Provide the [x, y] coordinate of the cell's center where the given text is located.  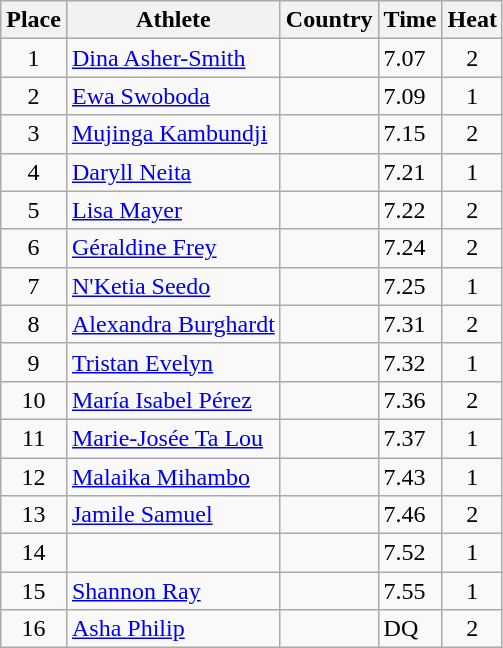
7 [34, 286]
7.46 [410, 515]
N'Ketia Seedo [173, 286]
16 [34, 629]
11 [34, 438]
8 [34, 324]
Shannon Ray [173, 591]
Athlete [173, 20]
7.37 [410, 438]
7.31 [410, 324]
7.52 [410, 553]
7.07 [410, 58]
Mujinga Kambundji [173, 134]
7.22 [410, 210]
14 [34, 553]
10 [34, 400]
Daryll Neita [173, 172]
7.43 [410, 477]
Géraldine Frey [173, 248]
Marie-Josée Ta Lou [173, 438]
Malaika Mihambo [173, 477]
7.15 [410, 134]
7.55 [410, 591]
Alexandra Burghardt [173, 324]
7.36 [410, 400]
15 [34, 591]
Ewa Swoboda [173, 96]
12 [34, 477]
7.21 [410, 172]
Tristan Evelyn [173, 362]
7.24 [410, 248]
DQ [410, 629]
9 [34, 362]
Asha Philip [173, 629]
Country [329, 20]
4 [34, 172]
Dina Asher-Smith [173, 58]
Time [410, 20]
Jamile Samuel [173, 515]
5 [34, 210]
6 [34, 248]
Lisa Mayer [173, 210]
13 [34, 515]
7.25 [410, 286]
7.09 [410, 96]
Place [34, 20]
3 [34, 134]
7.32 [410, 362]
María Isabel Pérez [173, 400]
Heat [472, 20]
